For the text-containing cell, return its midpoint in (x, y) coordinate format. 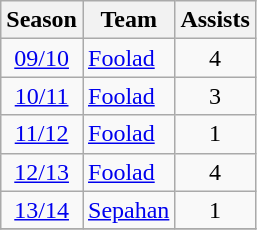
11/12 (42, 134)
09/10 (42, 58)
Team (128, 20)
13/14 (42, 210)
Season (42, 20)
12/13 (42, 172)
10/11 (42, 96)
Sepahan (128, 210)
3 (215, 96)
Assists (215, 20)
